Return [x, y] of the center of cell containing provided text 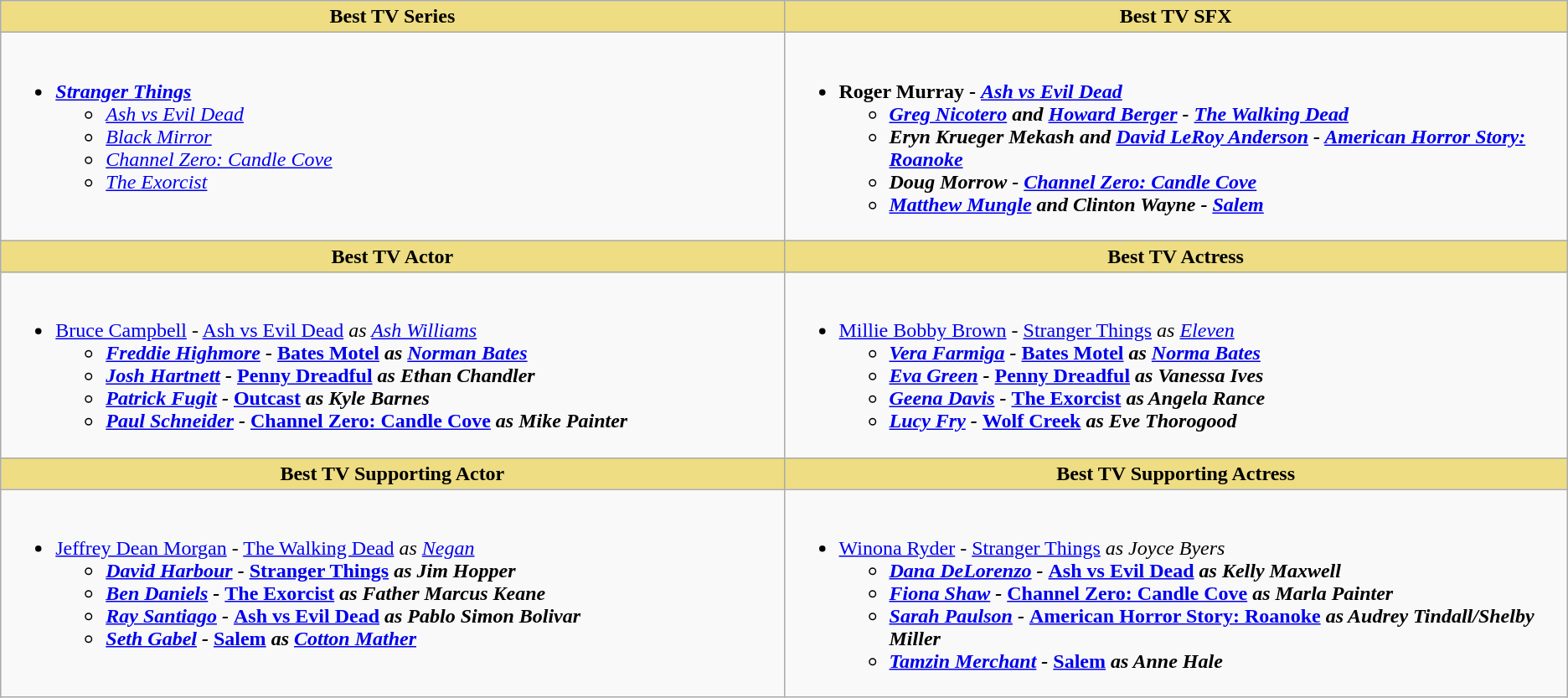
Best TV Supporting Actress [1176, 473]
Best TV SFX [1176, 17]
Best TV Series [392, 17]
Best TV Supporting Actor [392, 473]
Best TV Actor [392, 256]
Stranger ThingsAsh vs Evil DeadBlack MirrorChannel Zero: Candle CoveThe Exorcist [392, 137]
Best TV Actress [1176, 256]
